Identify which cell holds the provided text, then report its [X, Y] central coordinate. 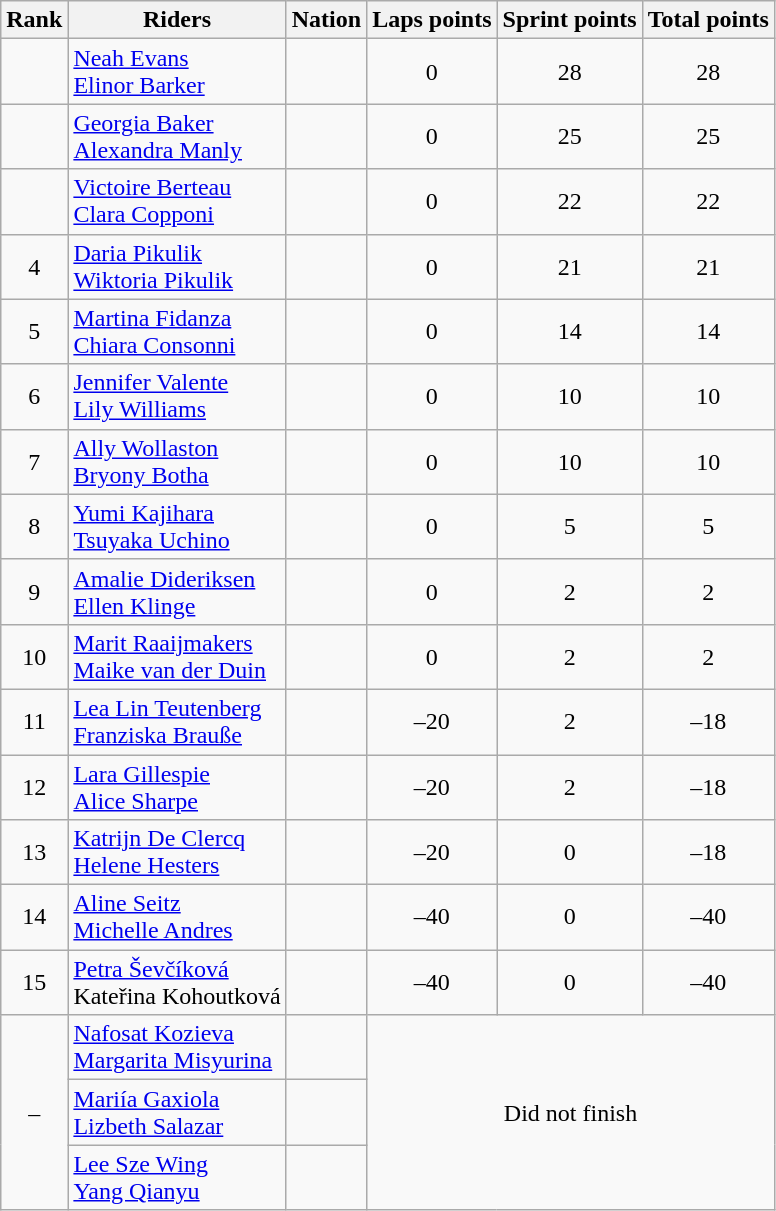
Nafosat KozievaMargarita Misyurina [177, 1048]
Jennifer ValenteLily Williams [177, 396]
Victoire BerteauClara Copponi [177, 202]
8 [34, 526]
7 [34, 462]
Lee Sze WingYang Qianyu [177, 1178]
Sprint points [570, 20]
Neah EvansElinor Barker [177, 72]
Riders [177, 20]
Aline SeitzMichelle Andres [177, 918]
Daria PikulikWiktoria Pikulik [177, 266]
Petra ŠevčíkováKateřina Kohoutková [177, 982]
12 [34, 786]
– [34, 1112]
4 [34, 266]
15 [34, 982]
Did not finish [571, 1112]
Nation [326, 20]
9 [34, 592]
Mariía GaxiolaLizbeth Salazar [177, 1112]
Martina FidanzaChiara Consonni [177, 332]
11 [34, 722]
Rank [34, 20]
Lara GillespieAlice Sharpe [177, 786]
Total points [708, 20]
Laps points [432, 20]
13 [34, 852]
Georgia BakerAlexandra Manly [177, 136]
Lea Lin TeutenbergFranziska Brauße [177, 722]
Marit RaaijmakersMaike van der Duin [177, 656]
Katrijn De ClercqHelene Hesters [177, 852]
Ally WollastonBryony Botha [177, 462]
Amalie DideriksenEllen Klinge [177, 592]
Yumi KajiharaTsuyaka Uchino [177, 526]
6 [34, 396]
